Provide the (X, Y) coordinate of the cell's center where the given text is located.  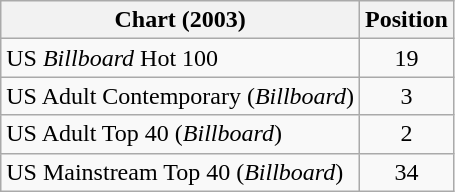
US Billboard Hot 100 (180, 58)
Position (407, 20)
US Adult Top 40 (Billboard) (180, 134)
US Mainstream Top 40 (Billboard) (180, 172)
3 (407, 96)
US Adult Contemporary (Billboard) (180, 96)
19 (407, 58)
34 (407, 172)
Chart (2003) (180, 20)
2 (407, 134)
